Search for the cell housing the specified text and yield its (x, y) center coordinate. 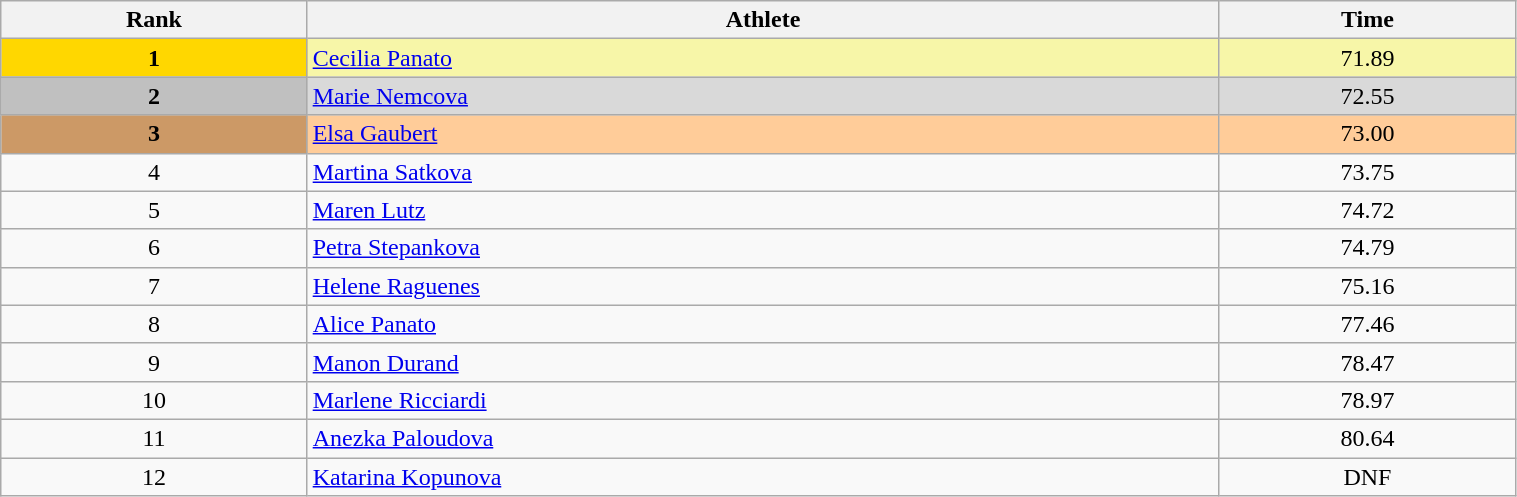
77.46 (1368, 324)
Rank (154, 20)
2 (154, 96)
5 (154, 210)
12 (154, 477)
Athlete (763, 20)
Anezka Paloudova (763, 438)
11 (154, 438)
73.75 (1368, 172)
72.55 (1368, 96)
DNF (1368, 477)
10 (154, 400)
73.00 (1368, 134)
Marlene Ricciardi (763, 400)
Time (1368, 20)
Petra Stepankova (763, 248)
Maren Lutz (763, 210)
8 (154, 324)
Elsa Gaubert (763, 134)
75.16 (1368, 286)
7 (154, 286)
Manon Durand (763, 362)
Cecilia Panato (763, 58)
1 (154, 58)
Katarina Kopunova (763, 477)
6 (154, 248)
71.89 (1368, 58)
9 (154, 362)
Alice Panato (763, 324)
74.72 (1368, 210)
Marie Nemcova (763, 96)
Martina Satkova (763, 172)
Helene Raguenes (763, 286)
3 (154, 134)
74.79 (1368, 248)
78.97 (1368, 400)
78.47 (1368, 362)
80.64 (1368, 438)
4 (154, 172)
